Provide the [X, Y] coordinate of the cell's center where the given text is located.  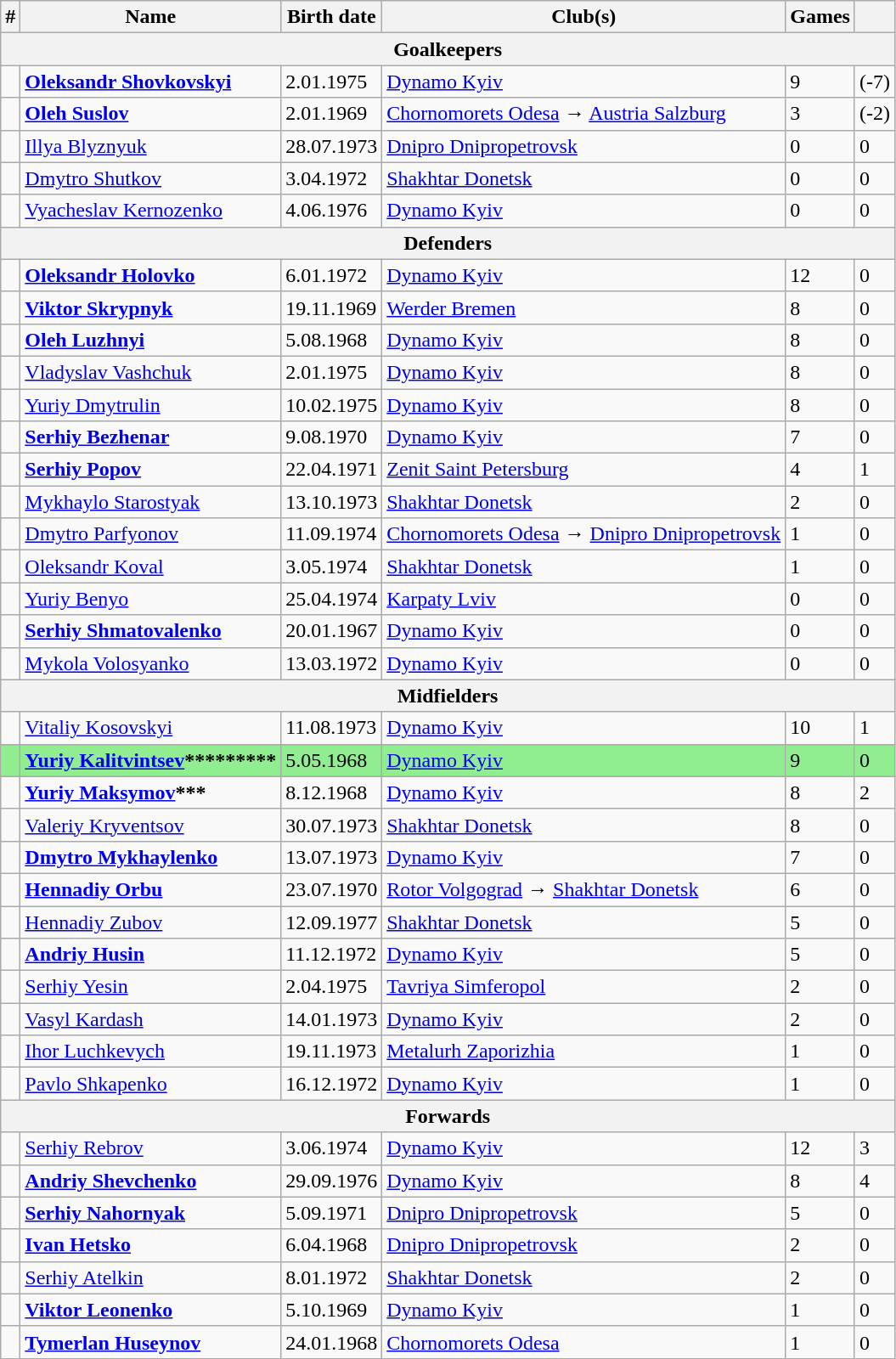
14.01.1973 [331, 1019]
5.09.1971 [331, 1213]
Games [820, 17]
30.07.1973 [331, 825]
5.08.1968 [331, 340]
11.09.1974 [331, 534]
10.02.1975 [331, 405]
Yuriy Dmytrulin [151, 405]
23.07.1970 [331, 889]
12.09.1977 [331, 922]
24.01.1968 [331, 1342]
Birth date [331, 17]
13.10.1973 [331, 502]
Tavriya Simferopol [584, 987]
Chornomorets Odesa [584, 1342]
11.08.1973 [331, 728]
4.06.1976 [331, 211]
Mykhaylo Starostyak [151, 502]
Rotor Volgograd → Shakhtar Donetsk [584, 889]
Oleksandr Shovkovskyi [151, 82]
Dmytro Mykhaylenko [151, 857]
Yuriy Kalitvintsev********* [151, 760]
5.10.1969 [331, 1310]
Hennadiy Zubov [151, 922]
Vitaliy Kosovskyi [151, 728]
Club(s) [584, 17]
Forwards [448, 1116]
Oleh Luzhnyi [151, 340]
Oleh Suslov [151, 114]
Karpaty Lviv [584, 599]
8.01.1972 [331, 1277]
29.09.1976 [331, 1181]
13.07.1973 [331, 857]
Werder Bremen [584, 307]
(-2) [875, 114]
# [10, 17]
(-7) [875, 82]
Midfielders [448, 696]
19.11.1973 [331, 1052]
11.12.1972 [331, 955]
28.07.1973 [331, 146]
6.01.1972 [331, 275]
Viktor Leonenko [151, 1310]
3.04.1972 [331, 178]
6 [820, 889]
10 [820, 728]
Viktor Skrypnyk [151, 307]
Chornomorets Odesa → Dnipro Dnipropetrovsk [584, 534]
Goalkeepers [448, 49]
Dmytro Shutkov [151, 178]
Serhiy Shmatovalenko [151, 631]
6.04.1968 [331, 1245]
Ivan Hetsko [151, 1245]
Hennadiy Orbu [151, 889]
22.04.1971 [331, 470]
3.06.1974 [331, 1148]
25.04.1974 [331, 599]
Illya Blyznyuk [151, 146]
16.12.1972 [331, 1084]
Name [151, 17]
Andriy Shevchenko [151, 1181]
2.04.1975 [331, 987]
Vladyslav Vashchuk [151, 372]
Yuriy Maksymov*** [151, 792]
Serhiy Bezhenar [151, 437]
Andriy Husin [151, 955]
Ihor Luchkevych [151, 1052]
Serhiy Popov [151, 470]
Serhiy Yesin [151, 987]
13.03.1972 [331, 663]
20.01.1967 [331, 631]
Oleksandr Koval [151, 567]
Yuriy Benyo [151, 599]
Serhiy Nahornyak [151, 1213]
Valeriy Kryventsov [151, 825]
3.05.1974 [331, 567]
Oleksandr Holovko [151, 275]
9.08.1970 [331, 437]
Dmytro Parfyonov [151, 534]
Serhiy Atelkin [151, 1277]
Mykola Volosyanko [151, 663]
2.01.1969 [331, 114]
19.11.1969 [331, 307]
Chornomorets Odesa → Austria Salzburg [584, 114]
8.12.1968 [331, 792]
Tymerlan Huseynov [151, 1342]
Metalurh Zaporizhia [584, 1052]
Vasyl Kardash [151, 1019]
Pavlo Shkapenko [151, 1084]
Serhiy Rebrov [151, 1148]
Defenders [448, 243]
Zenit Saint Petersburg [584, 470]
Vyacheslav Kernozenko [151, 211]
5.05.1968 [331, 760]
